Provide the [x, y] coordinate of the cell's center where the given text is located.  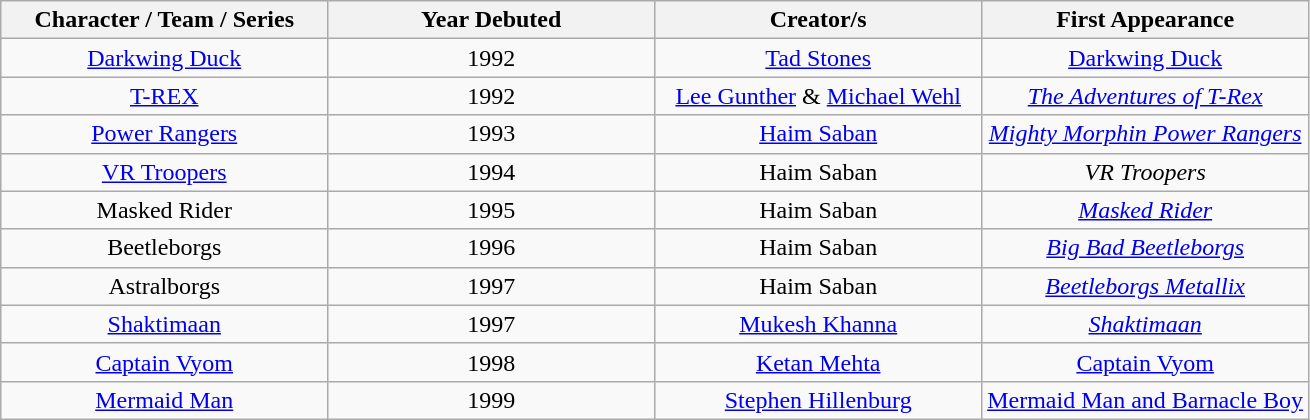
Creator/s [818, 20]
Stephen Hillenburg [818, 400]
Astralborgs [164, 286]
1993 [492, 134]
Beetleborgs Metallix [1146, 286]
1995 [492, 210]
Beetleborgs [164, 248]
1994 [492, 172]
1999 [492, 400]
Lee Gunther & Michael Wehl [818, 96]
Mermaid Man [164, 400]
1996 [492, 248]
1998 [492, 362]
Mighty Morphin Power Rangers [1146, 134]
Tad Stones [818, 58]
Ketan Mehta [818, 362]
Power Rangers [164, 134]
First Appearance [1146, 20]
Big Bad Beetleborgs [1146, 248]
Mukesh Khanna [818, 324]
T-REX [164, 96]
Mermaid Man and Barnacle Boy [1146, 400]
Year Debuted [492, 20]
Character / Team / Series [164, 20]
The Adventures of T-Rex [1146, 96]
